Search for the cell housing the specified text and yield its (x, y) center coordinate. 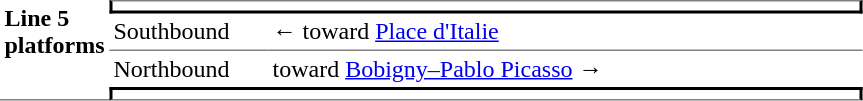
toward Bobigny–Pablo Picasso → (565, 69)
Northbound (188, 69)
← toward Place d'Italie (565, 33)
Line 5 platforms (54, 50)
Southbound (188, 33)
